Extract the (X, Y) coordinate from the center of the cell holding the provided text.  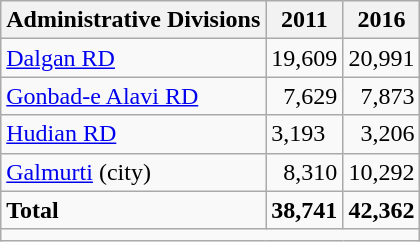
38,741 (304, 210)
Galmurti (city) (134, 172)
7,873 (382, 96)
7,629 (304, 96)
Administrative Divisions (134, 20)
Total (134, 210)
Gonbad-e Alavi RD (134, 96)
10,292 (382, 172)
19,609 (304, 58)
3,193 (304, 134)
3,206 (382, 134)
20,991 (382, 58)
2011 (304, 20)
Hudian RD (134, 134)
8,310 (304, 172)
Dalgan RD (134, 58)
42,362 (382, 210)
2016 (382, 20)
